Pinpoint the cell where the given text exists, returning its (x, y) midpoint coordinate. 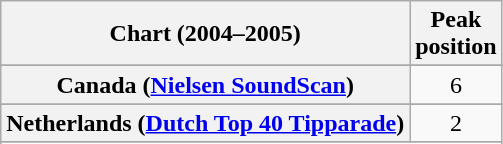
Peakposition (456, 34)
2 (456, 123)
Canada (Nielsen SoundScan) (206, 85)
6 (456, 85)
Netherlands (Dutch Top 40 Tipparade) (206, 123)
Chart (2004–2005) (206, 34)
